Extract the (x, y) coordinate from the center of the cell holding the provided text.  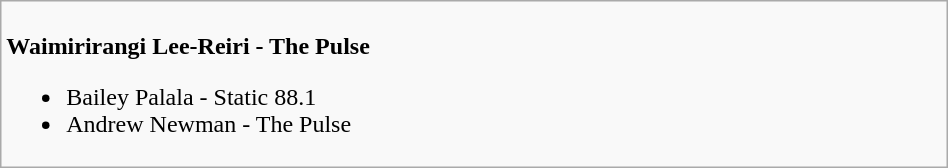
Waimirirangi Lee-Reiri - The PulseBailey Palala - Static 88.1Andrew Newman - The Pulse (474, 84)
